Output the (X, Y) coordinate of the center of the cell containing the given text.  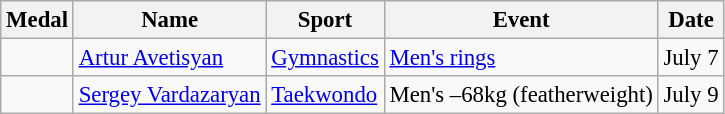
Men's rings (521, 58)
Gymnastics (325, 58)
Event (521, 20)
July 9 (691, 95)
Artur Avetisyan (170, 58)
Sergey Vardazaryan (170, 95)
Date (691, 20)
Sport (325, 20)
Taekwondo (325, 95)
July 7 (691, 58)
Men's –68kg (featherweight) (521, 95)
Medal (38, 20)
Name (170, 20)
